From the cell containing the given text, extract its center point as [X, Y] coordinate. 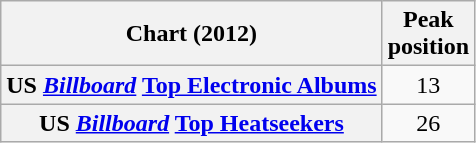
13 [428, 85]
US Billboard Top Electronic Albums [192, 85]
Peakposition [428, 34]
26 [428, 123]
Chart (2012) [192, 34]
US Billboard Top Heatseekers [192, 123]
